Pinpoint the cell where the given text exists, returning its [X, Y] midpoint coordinate. 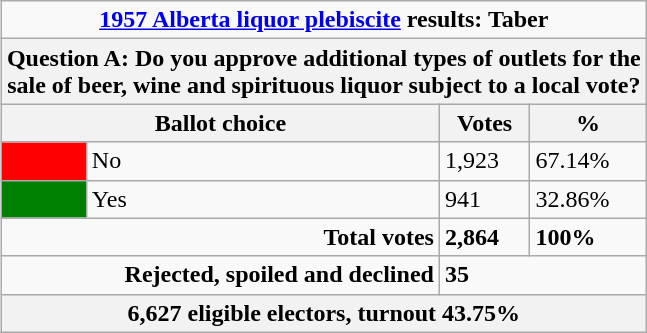
32.86% [588, 199]
% [588, 123]
No [262, 161]
Votes [484, 123]
1,923 [484, 161]
Ballot choice [220, 123]
Question A: Do you approve additional types of outlets for the sale of beer, wine and spirituous liquor subject to a local vote? [324, 72]
1957 Alberta liquor plebiscite results: Taber [324, 20]
941 [484, 199]
35 [542, 275]
67.14% [588, 161]
Rejected, spoiled and declined [220, 275]
Yes [262, 199]
100% [588, 237]
6,627 eligible electors, turnout 43.75% [324, 313]
Total votes [220, 237]
2,864 [484, 237]
